Pinpoint the cell where the given text exists, returning its (x, y) midpoint coordinate. 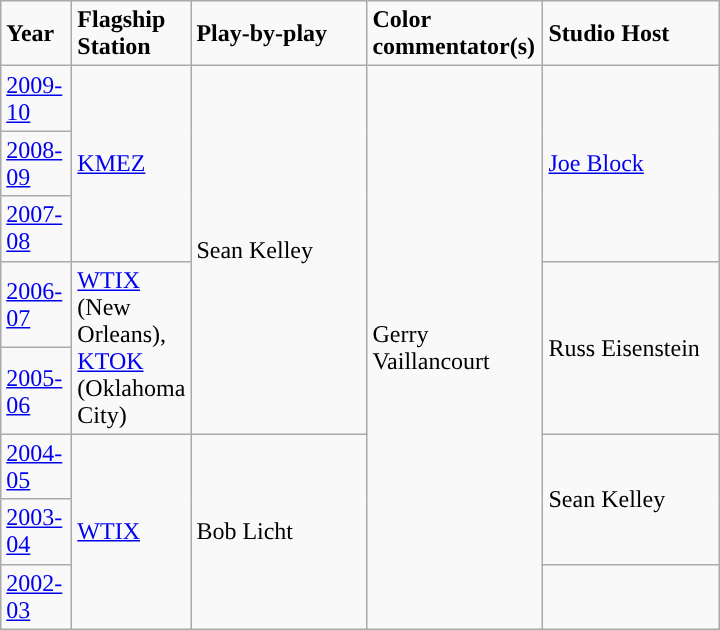
Play-by-play (279, 34)
WTIX (132, 532)
2004-05 (36, 466)
WTIX (New Orleans), KTOK (Oklahoma City) (132, 348)
Joe Block (631, 164)
2003-04 (36, 532)
Year (36, 34)
2009-10 (36, 98)
Color commentator(s) (455, 34)
2006-07 (36, 304)
2002-03 (36, 596)
Studio Host (631, 34)
2005-06 (36, 392)
2008-09 (36, 164)
Gerry Vaillancourt (455, 348)
KMEZ (132, 164)
Flagship Station (132, 34)
Bob Licht (279, 532)
2007-08 (36, 228)
Russ Eisenstein (631, 348)
